Find where the given text appears and provide that cell's center as [X, Y] coordinate. 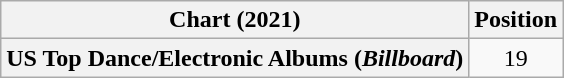
Position [516, 20]
19 [516, 58]
US Top Dance/Electronic Albums (Billboard) [235, 58]
Chart (2021) [235, 20]
